Search for the cell housing the specified text and yield its [x, y] center coordinate. 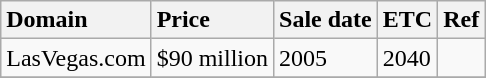
Price [212, 20]
ETC [407, 20]
2005 [326, 58]
Sale date [326, 20]
Ref [462, 20]
2040 [407, 58]
$90 million [212, 58]
LasVegas.com [76, 58]
Domain [76, 20]
